Capture the cell that displays the provided text and extract its (X, Y) central coordinate. 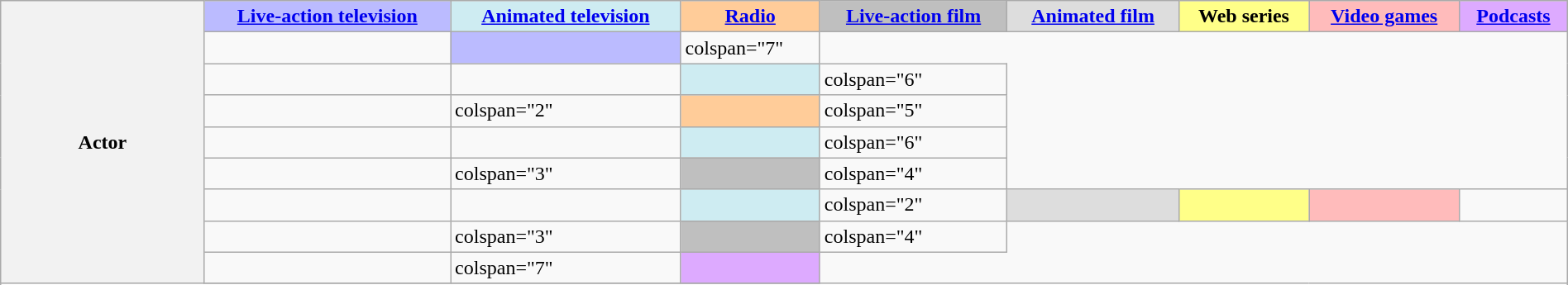
Video games (1384, 17)
Live-action television (327, 17)
colspan="5" (913, 111)
Actor (103, 142)
Animated television (566, 17)
Animated film (1093, 17)
Web series (1244, 17)
Podcasts (1513, 17)
Radio (750, 17)
Live-action film (913, 17)
